Search for the cell housing the specified text and yield its [X, Y] center coordinate. 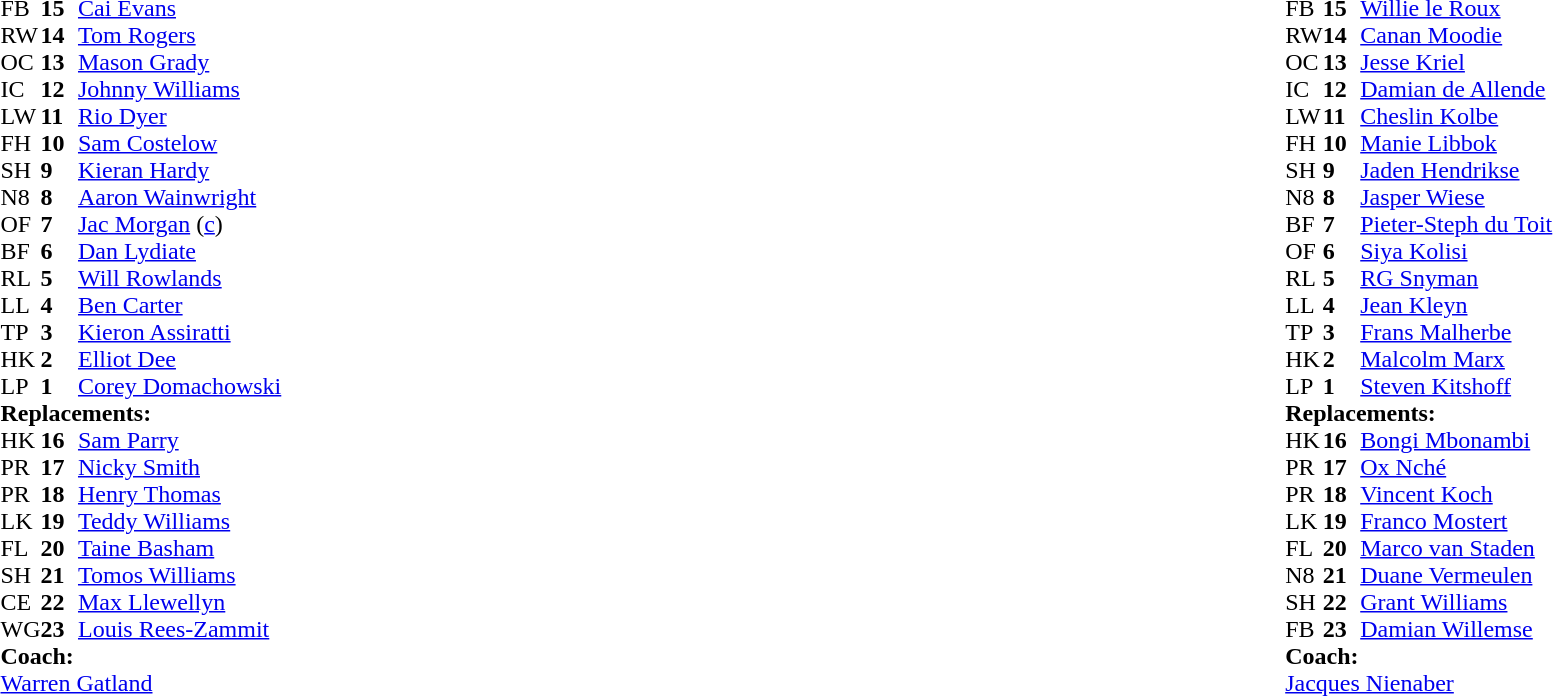
Mason Grady [180, 62]
Manie Libbok [1456, 144]
RG Snyman [1456, 278]
Siya Kolisi [1456, 252]
Steven Kitshoff [1456, 386]
Max Llewellyn [180, 602]
Tomos Williams [180, 576]
Jasper Wiese [1456, 198]
Grant Williams [1456, 602]
Ox Nché [1456, 468]
Elliot Dee [180, 360]
FB [1304, 630]
Louis Rees-Zammit [180, 630]
Canan Moodie [1456, 36]
Damian de Allende [1456, 90]
Dan Lydiate [180, 252]
Malcolm Marx [1456, 360]
Cheslin Kolbe [1456, 116]
Kieron Assiratti [180, 332]
Vincent Koch [1456, 494]
Bongi Mbonambi [1456, 440]
Corey Domachowski [180, 386]
Will Rowlands [180, 278]
Sam Parry [180, 440]
Marco van Staden [1456, 548]
Jean Kleyn [1456, 306]
Teddy Williams [180, 522]
Jaden Hendrikse [1456, 170]
Henry Thomas [180, 494]
Ben Carter [180, 306]
Tom Rogers [180, 36]
Franco Mostert [1456, 522]
Johnny Williams [180, 90]
Kieran Hardy [180, 170]
Duane Vermeulen [1456, 576]
WG [20, 630]
Aaron Wainwright [180, 198]
Rio Dyer [180, 116]
Jac Morgan (c) [180, 224]
Jesse Kriel [1456, 62]
Nicky Smith [180, 468]
Sam Costelow [180, 144]
CE [20, 602]
Taine Basham [180, 548]
Frans Malherbe [1456, 332]
Damian Willemse [1456, 630]
Pieter-Steph du Toit [1456, 224]
